Search for the cell housing the specified text and yield its (x, y) center coordinate. 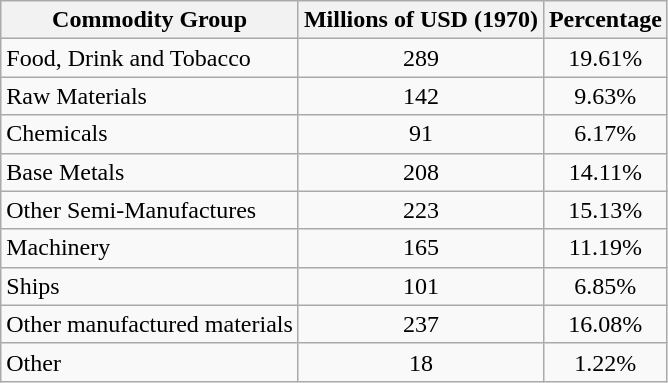
18 (420, 362)
289 (420, 58)
6.17% (605, 134)
Other manufactured materials (150, 324)
101 (420, 286)
Machinery (150, 248)
Millions of USD (1970) (420, 20)
165 (420, 248)
11.19% (605, 248)
Ships (150, 286)
1.22% (605, 362)
Raw Materials (150, 96)
223 (420, 210)
237 (420, 324)
208 (420, 172)
16.08% (605, 324)
Base Metals (150, 172)
19.61% (605, 58)
14.11% (605, 172)
142 (420, 96)
91 (420, 134)
6.85% (605, 286)
Food, Drink and Tobacco (150, 58)
Commodity Group (150, 20)
Other Semi-Manufactures (150, 210)
15.13% (605, 210)
9.63% (605, 96)
Other (150, 362)
Percentage (605, 20)
Chemicals (150, 134)
